Find where the given text appears and provide that cell's center as [x, y] coordinate. 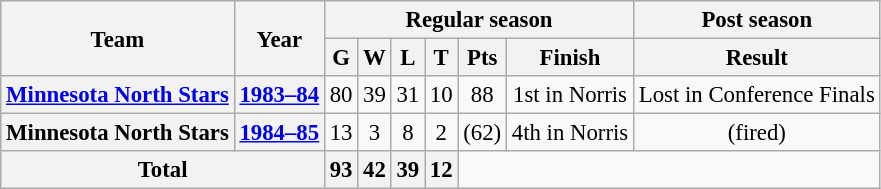
88 [482, 95]
42 [374, 170]
2 [442, 133]
13 [340, 133]
(fired) [758, 133]
Year [279, 38]
80 [340, 95]
G [340, 58]
Finish [570, 58]
8 [408, 133]
31 [408, 95]
(62) [482, 133]
93 [340, 170]
T [442, 58]
Result [758, 58]
4th in Norris [570, 133]
Team [118, 38]
Regular season [478, 20]
1983–84 [279, 95]
W [374, 58]
1st in Norris [570, 95]
3 [374, 133]
L [408, 58]
Total [163, 170]
Lost in Conference Finals [758, 95]
Pts [482, 58]
12 [442, 170]
10 [442, 95]
1984–85 [279, 133]
Post season [758, 20]
